Output the (x, y) coordinate of the center of the cell containing the given text.  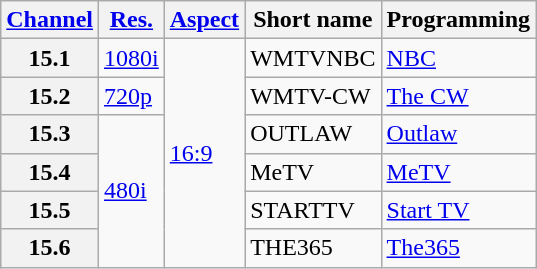
480i (132, 191)
Start TV (458, 210)
Res. (132, 20)
15.2 (50, 96)
WMTV-CW (313, 96)
15.6 (50, 248)
Short name (313, 20)
Outlaw (458, 134)
THE365 (313, 248)
15.3 (50, 134)
15.1 (50, 58)
Channel (50, 20)
NBC (458, 58)
720p (132, 96)
Aspect (204, 20)
15.4 (50, 172)
16:9 (204, 153)
Programming (458, 20)
OUTLAW (313, 134)
The365 (458, 248)
WMTVNBC (313, 58)
1080i (132, 58)
15.5 (50, 210)
STARTTV (313, 210)
The CW (458, 96)
